Find where the given text appears and provide that cell's center as [X, Y] coordinate. 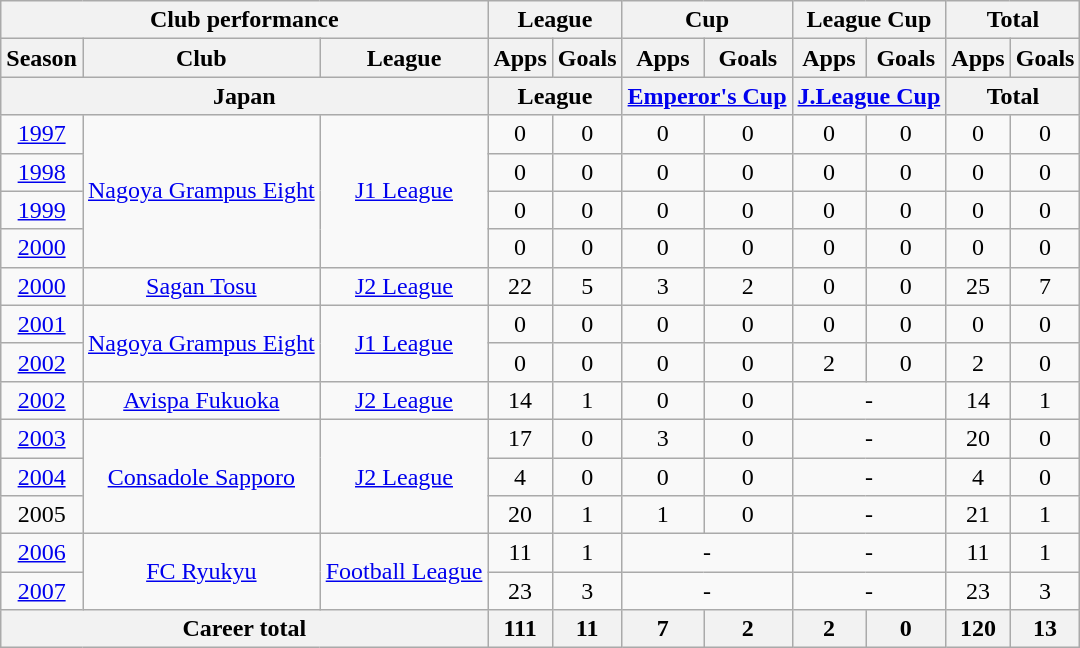
2006 [42, 553]
Sagan Tosu [201, 286]
22 [520, 286]
2003 [42, 438]
1998 [42, 172]
2005 [42, 515]
Avispa Fukuoka [201, 400]
Cup [707, 20]
Consadole Sapporo [201, 476]
Career total [244, 629]
League Cup [869, 20]
111 [520, 629]
Emperor's Cup [707, 96]
2004 [42, 477]
25 [978, 286]
2001 [42, 324]
Club performance [244, 20]
1999 [42, 210]
Season [42, 58]
Japan [244, 96]
120 [978, 629]
1997 [42, 134]
17 [520, 438]
21 [978, 515]
5 [587, 286]
Club [201, 58]
2007 [42, 591]
Football League [404, 572]
J.League Cup [869, 96]
FC Ryukyu [201, 572]
13 [1045, 629]
